Locate the cell with the specified text and output its (x, y) center coordinate. 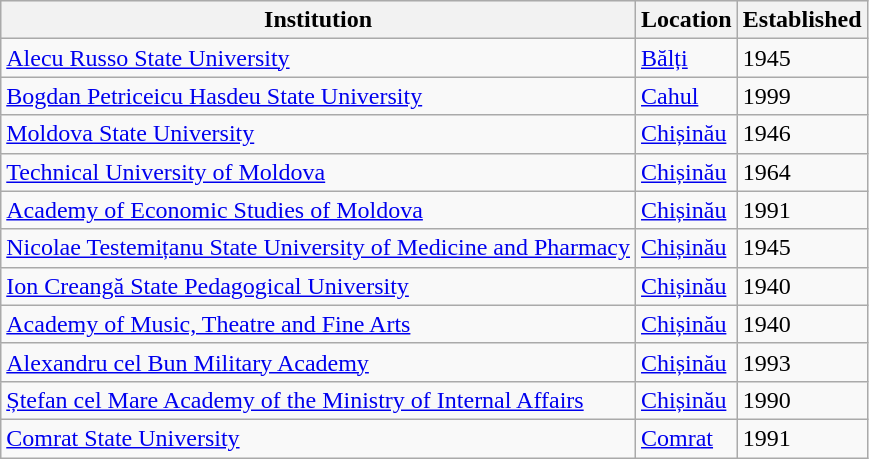
Nicolae Testemițanu State University of Medicine and Pharmacy (318, 248)
Ștefan cel Mare Academy of the Ministry of Internal Affairs (318, 400)
Bălți (687, 58)
Academy of Music, Theatre and Fine Arts (318, 324)
Comrat State University (318, 438)
Alexandru cel Bun Military Academy (318, 362)
Ion Creangă State Pedagogical University (318, 286)
1993 (802, 362)
Location (687, 20)
Technical University of Moldova (318, 172)
Alecu Russo State University (318, 58)
Bogdan Petriceicu Hasdeu State University (318, 96)
1946 (802, 134)
1964 (802, 172)
Moldova State University (318, 134)
Established (802, 20)
1990 (802, 400)
Institution (318, 20)
Comrat (687, 438)
1999 (802, 96)
Cahul (687, 96)
Academy of Economic Studies of Moldova (318, 210)
